Pinpoint the cell where the given text exists, returning its [X, Y] midpoint coordinate. 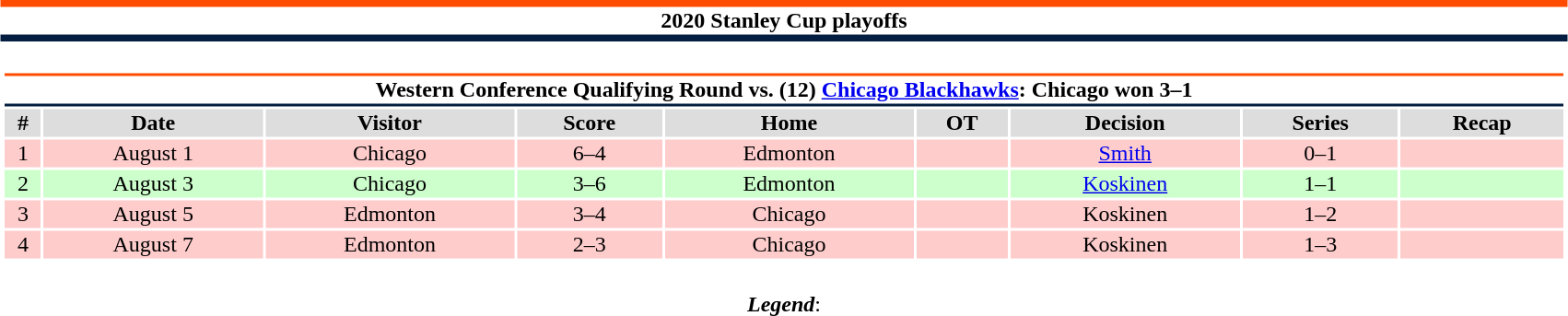
Visitor [390, 123]
0–1 [1321, 154]
Smith [1126, 154]
August 3 [153, 183]
Home [789, 123]
1 [22, 154]
2–3 [590, 244]
1–1 [1321, 183]
4 [22, 244]
6–4 [590, 154]
2 [22, 183]
Decision [1126, 123]
# [22, 123]
2020 Stanley Cup playoffs [784, 20]
Western Conference Qualifying Round vs. (12) Chicago Blackhawks: Chicago won 3–1 [783, 90]
Recap [1482, 123]
OT [962, 123]
August 1 [153, 154]
3–4 [590, 215]
1–3 [1321, 244]
1–2 [1321, 215]
Series [1321, 123]
Date [153, 123]
August 5 [153, 215]
3–6 [590, 183]
August 7 [153, 244]
Score [590, 123]
3 [22, 215]
